Find where the given text appears and provide that cell's center as [X, Y] coordinate. 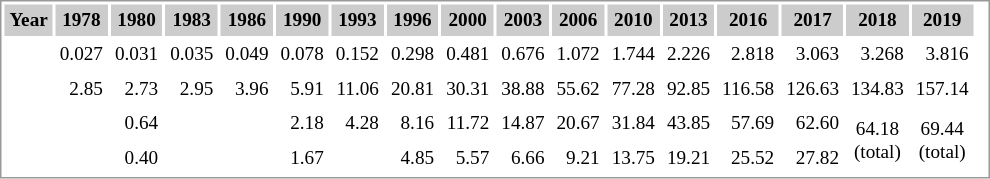
8.16 [412, 124]
62.60 [813, 124]
1978 [81, 20]
2010 [633, 20]
2017 [813, 20]
2013 [688, 20]
9.21 [578, 158]
4.28 [357, 124]
30.31 [468, 90]
0.64 [136, 124]
Year [28, 20]
0.481 [468, 55]
20.67 [578, 124]
55.62 [578, 90]
6.66 [523, 158]
19.21 [688, 158]
1980 [136, 20]
57.69 [748, 124]
5.57 [468, 158]
92.85 [688, 90]
13.75 [633, 158]
2.95 [192, 90]
3.816 [942, 55]
3.268 [877, 55]
0.078 [302, 55]
2019 [942, 20]
77.28 [633, 90]
2.85 [81, 90]
0.027 [81, 55]
2.226 [688, 55]
11.06 [357, 90]
0.676 [523, 55]
38.88 [523, 90]
14.87 [523, 124]
0.40 [136, 158]
25.52 [748, 158]
1983 [192, 20]
1986 [247, 20]
1.67 [302, 158]
2003 [523, 20]
11.72 [468, 124]
2018 [877, 20]
27.82 [813, 158]
2006 [578, 20]
0.031 [136, 55]
69.44(total) [942, 141]
3.063 [813, 55]
2.818 [748, 55]
134.83 [877, 90]
2016 [748, 20]
1990 [302, 20]
0.035 [192, 55]
0.049 [247, 55]
0.298 [412, 55]
2.18 [302, 124]
0.152 [357, 55]
20.81 [412, 90]
126.63 [813, 90]
43.85 [688, 124]
1996 [412, 20]
2.73 [136, 90]
2000 [468, 20]
157.14 [942, 90]
5.91 [302, 90]
1.744 [633, 55]
3.96 [247, 90]
1.072 [578, 55]
116.58 [748, 90]
4.85 [412, 158]
31.84 [633, 124]
1993 [357, 20]
64.18(total) [877, 141]
